Extract the (X, Y) coordinate from the center of the cell holding the provided text.  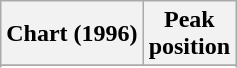
Peak position (189, 34)
Chart (1996) (72, 34)
